Find where the given text appears and provide that cell's center as (X, Y) coordinate. 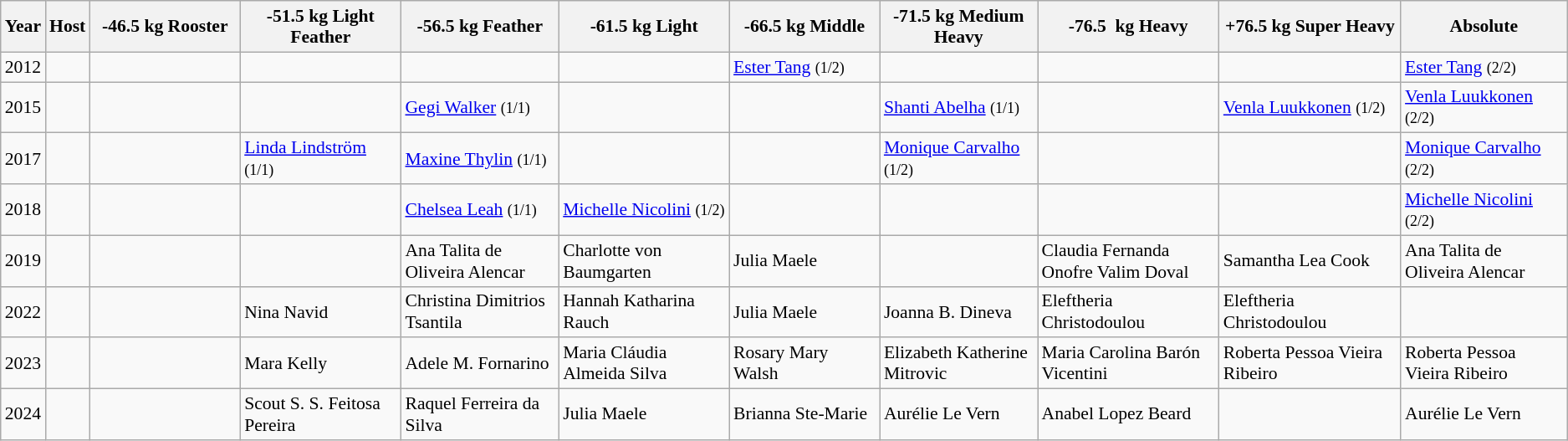
Charlotte von Baumgarten (644, 261)
2017 (23, 159)
Chelsea Leah (1/1) (480, 209)
Ester Tang (1/2) (804, 67)
Monique Carvalho (1/2) (958, 159)
Joanna B. Dineva (958, 311)
Maria Carolina Barón Vicentini (1129, 363)
-51.5 kg Light Feather (320, 27)
-61.5 kg Light (644, 27)
2015 (23, 107)
Adele M. Fornarino (480, 363)
2023 (23, 363)
-56.5 kg Feather (480, 27)
2018 (23, 209)
Maxine Thylin (1/1) (480, 159)
Host (67, 27)
Anabel Lopez Beard (1129, 415)
Shanti Abelha (1/1) (958, 107)
Nina Navid (320, 311)
Christina Dimitrios Tsantila (480, 311)
Maria Cláudia Almeida Silva (644, 363)
Linda Lindström (1/1) (320, 159)
2012 (23, 67)
-76.5 kg Heavy (1129, 27)
Venla Luukkonen (2/2) (1484, 107)
Michelle Nicolini (1/2) (644, 209)
2024 (23, 415)
Brianna Ste-Marie (804, 415)
Venla Luukkonen (1/2) (1310, 107)
Claudia Fernanda Onofre Valim Doval (1129, 261)
Scout S. S. Feitosa Pereira (320, 415)
Mara Kelly (320, 363)
Absolute (1484, 27)
Gegi Walker (1/1) (480, 107)
2022 (23, 311)
Hannah Katharina Rauch (644, 311)
Monique Carvalho (2/2) (1484, 159)
Elizabeth Katherine Mitrovic (958, 363)
Michelle Nicolini (2/2) (1484, 209)
-71.5 kg Medium Heavy (958, 27)
Rosary Mary Walsh (804, 363)
+76.5 kg Super Heavy (1310, 27)
-46.5 kg Rooster (165, 27)
-66.5 kg Middle (804, 27)
Raquel Ferreira da Silva (480, 415)
Year (23, 27)
Samantha Lea Cook (1310, 261)
Ester Tang (2/2) (1484, 67)
2019 (23, 261)
